Scan for the cell matching the given text and deliver its [X, Y] coordinate at center. 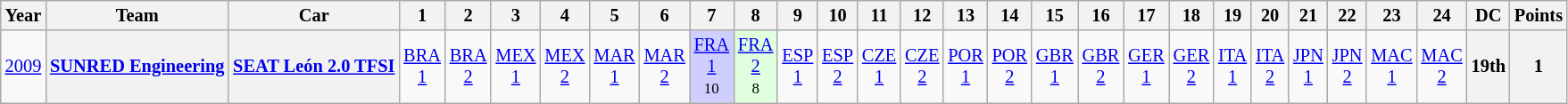
ITA2 [1270, 67]
15 [1055, 15]
7 [712, 15]
14 [1010, 15]
BRA1 [422, 67]
POR2 [1010, 67]
4 [564, 15]
23 [1391, 15]
DC [1489, 15]
19th [1489, 67]
Year [23, 15]
SUNRED Engineering [137, 67]
17 [1146, 15]
13 [966, 15]
GER2 [1191, 67]
MEX2 [564, 67]
16 [1101, 15]
MAC1 [1391, 67]
20 [1270, 15]
MAC2 [1442, 67]
2 [469, 15]
BRA2 [469, 67]
POR1 [966, 67]
2009 [23, 67]
19 [1232, 15]
18 [1191, 15]
SEAT León 2.0 TFSI [314, 67]
ESP1 [798, 67]
GBR2 [1101, 67]
Points [1539, 15]
22 [1348, 15]
CZE1 [879, 67]
24 [1442, 15]
MEX1 [516, 67]
CZE2 [922, 67]
21 [1308, 15]
11 [879, 15]
GER1 [1146, 67]
MAR2 [665, 67]
5 [614, 15]
8 [755, 15]
12 [922, 15]
Car [314, 15]
JPN2 [1348, 67]
ITA1 [1232, 67]
Team [137, 15]
MAR1 [614, 67]
GBR1 [1055, 67]
FRA1 10 [712, 67]
10 [837, 15]
3 [516, 15]
JPN1 [1308, 67]
FRA2 8 [755, 67]
ESP2 [837, 67]
6 [665, 15]
9 [798, 15]
